Scan for the cell matching the given text and deliver its [X, Y] coordinate at center. 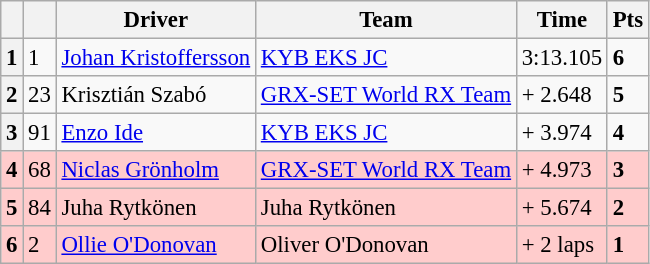
+ 2 laps [562, 245]
+ 2.648 [562, 95]
Ollie O'Donovan [156, 245]
Krisztián Szabó [156, 95]
+ 4.973 [562, 170]
68 [40, 170]
84 [40, 208]
Time [562, 20]
Oliver O'Donovan [386, 245]
91 [40, 133]
3:13.105 [562, 58]
Driver [156, 20]
Johan Kristoffersson [156, 58]
Niclas Grönholm [156, 170]
Pts [628, 20]
Enzo Ide [156, 133]
Team [386, 20]
23 [40, 95]
+ 3.974 [562, 133]
+ 5.674 [562, 208]
